Find where the given text appears and provide that cell's center as [X, Y] coordinate. 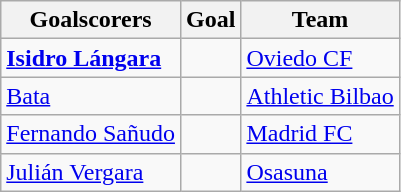
Athletic Bilbao [320, 96]
Isidro Lángara [91, 58]
Fernando Sañudo [91, 134]
Goalscorers [91, 20]
Goal [210, 20]
Oviedo CF [320, 58]
Bata [91, 96]
Osasuna [320, 172]
Madrid FC [320, 134]
Team [320, 20]
Julián Vergara [91, 172]
